Find where the given text appears and provide that cell's center as (X, Y) coordinate. 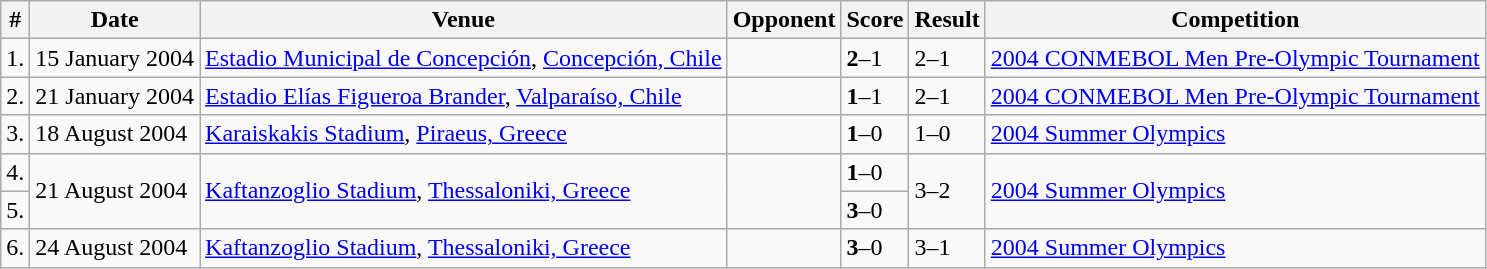
6. (16, 248)
Score (875, 20)
5. (16, 210)
Date (115, 20)
# (16, 20)
24 August 2004 (115, 248)
21 January 2004 (115, 96)
3. (16, 134)
Estadio Elías Figueroa Brander, Valparaíso, Chile (464, 96)
3–1 (947, 248)
Karaiskakis Stadium, Piraeus, Greece (464, 134)
15 January 2004 (115, 58)
1–1 (875, 96)
Opponent (784, 20)
Competition (1235, 20)
21 August 2004 (115, 191)
4. (16, 172)
18 August 2004 (115, 134)
3–2 (947, 191)
2. (16, 96)
Result (947, 20)
Estadio Municipal de Concepción, Concepción, Chile (464, 58)
1. (16, 58)
Venue (464, 20)
